Locate the cell with the specified text and output its (x, y) center coordinate. 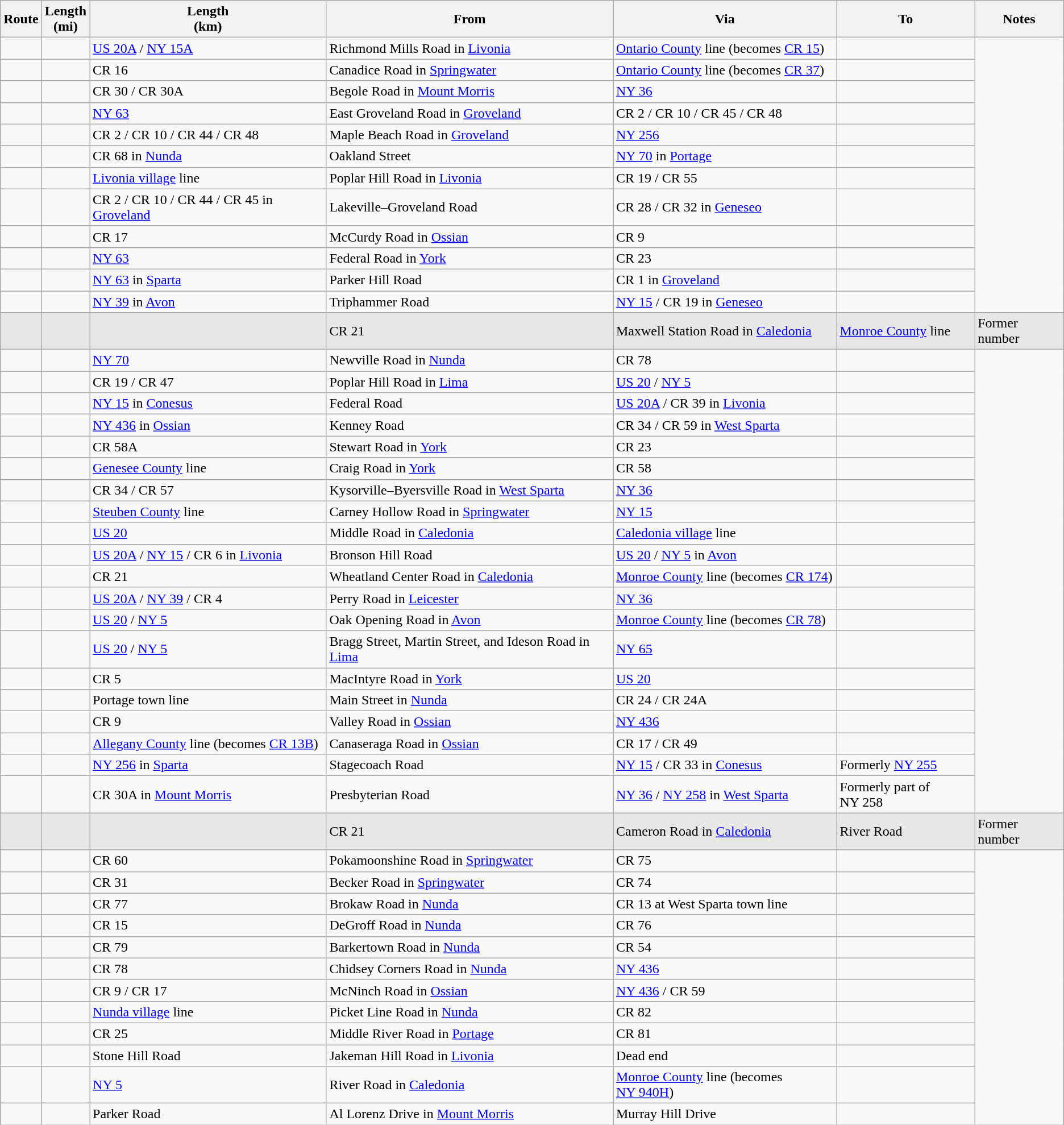
CR 5 (208, 678)
Begole Road in Mount Morris (469, 92)
Parker Road (208, 1114)
CR 82 (724, 1012)
Lakeville–Groveland Road (469, 207)
Parker Hill Road (469, 280)
NY 15 (724, 512)
NY 36 / NY 258 in West Sparta (724, 795)
Main Street in Nunda (469, 700)
McNinch Road in Ossian (469, 990)
Carney Hollow Road in Springwater (469, 512)
NY 256 in Sparta (208, 765)
MacIntyre Road in York (469, 678)
Cameron Road in Caledonia (724, 831)
NY 15 in Conesus (208, 404)
Craig Road in York (469, 468)
Ontario County line (becomes CR 15) (724, 48)
To (906, 19)
Bragg Street, Martin Street, and Ideson Road in Lima (469, 649)
Chidsey Corners Road in Nunda (469, 969)
CR 28 / CR 32 in Geneseo (724, 207)
NY 436 / CR 59 (724, 990)
Monroe County line (becomes CR 78) (724, 620)
NY 5 (208, 1085)
NY 70 (208, 360)
Stewart Road in York (469, 447)
Brokaw Road in Nunda (469, 904)
Triphammer Road (469, 302)
CR 1 in Groveland (724, 280)
Federal Road (469, 404)
CR 19 / CR 55 (724, 178)
Stagecoach Road (469, 765)
Formerly NY 255 (906, 765)
Newville Road in Nunda (469, 360)
Via (724, 19)
Al Lorenz Drive in Mount Morris (469, 1114)
NY 65 (724, 649)
Nunda village line (208, 1012)
Wheatland Center Road in Caledonia (469, 576)
CR 77 (208, 904)
CR 30A in Mount Morris (208, 795)
US 20A / NY 15A (208, 48)
Poplar Hill Road in Livonia (469, 178)
CR 75 (724, 861)
CR 68 in Nunda (208, 156)
Ontario County line (becomes CR 37) (724, 70)
Oakland Street (469, 156)
CR 13 at West Sparta town line (724, 904)
Valley Road in Ossian (469, 722)
US 20A / NY 39 / CR 4 (208, 598)
US 20A / NY 15 / CR 6 in Livonia (208, 555)
CR 34 / CR 59 in West Sparta (724, 425)
Barkertown Road in Nunda (469, 947)
Length(mi) (65, 19)
Middle Road in Caledonia (469, 533)
CR 2 / CR 10 / CR 44 / CR 48 (208, 135)
Presbyterian Road (469, 795)
NY 15 / CR 33 in Conesus (724, 765)
CR 2 / CR 10 / CR 44 / CR 45 in Groveland (208, 207)
CR 30 / CR 30A (208, 92)
US 20 / NY 5 in Avon (724, 555)
River Road (906, 831)
Maple Beach Road in Groveland (469, 135)
NY 15 / CR 19 in Geneseo (724, 302)
NY 63 in Sparta (208, 280)
CR 15 (208, 925)
Steuben County line (208, 512)
CR 16 (208, 70)
Oak Opening Road in Avon (469, 620)
Federal Road in York (469, 258)
Maxwell Station Road in Caledonia (724, 331)
Canadice Road in Springwater (469, 70)
Pokamoonshine Road in Springwater (469, 861)
NY 39 in Avon (208, 302)
CR 9 / CR 17 (208, 990)
Caledonia village line (724, 533)
NY 70 in Portage (724, 156)
CR 24 / CR 24A (724, 700)
NY 436 in Ossian (208, 425)
CR 79 (208, 947)
River Road in Caledonia (469, 1085)
Monroe County line (becomes CR 174) (724, 576)
CR 58 (724, 468)
US 20A / CR 39 in Livonia (724, 404)
Canaseraga Road in Ossian (469, 744)
Perry Road in Leicester (469, 598)
DeGroff Road in Nunda (469, 925)
CR 81 (724, 1033)
CR 2 / CR 10 / CR 45 / CR 48 (724, 113)
Richmond Mills Road in Livonia (469, 48)
Becker Road in Springwater (469, 882)
Portage town line (208, 700)
Monroe County line (906, 331)
Route (21, 19)
From (469, 19)
Bronson Hill Road (469, 555)
CR 25 (208, 1033)
Livonia village line (208, 178)
Allegany County line (becomes CR 13B) (208, 744)
Picket Line Road in Nunda (469, 1012)
Murray Hill Drive (724, 1114)
CR 19 / CR 47 (208, 382)
Middle River Road in Portage (469, 1033)
CR 17 / CR 49 (724, 744)
CR 34 / CR 57 (208, 490)
NY 256 (724, 135)
Formerly part of NY 258 (906, 795)
Poplar Hill Road in Lima (469, 382)
CR 74 (724, 882)
East Groveland Road in Groveland (469, 113)
Stone Hill Road (208, 1056)
Kenney Road (469, 425)
Dead end (724, 1056)
CR 58A (208, 447)
McCurdy Road in Ossian (469, 236)
Kysorville–Byersville Road in West Sparta (469, 490)
CR 60 (208, 861)
Length(km) (208, 19)
CR 76 (724, 925)
Monroe County line (becomes NY 940H) (724, 1085)
CR 54 (724, 947)
CR 31 (208, 882)
CR 17 (208, 236)
Genesee County line (208, 468)
Jakeman Hill Road in Livonia (469, 1056)
Notes (1020, 19)
